Output the [x, y] coordinate of the center of the cell containing the given text.  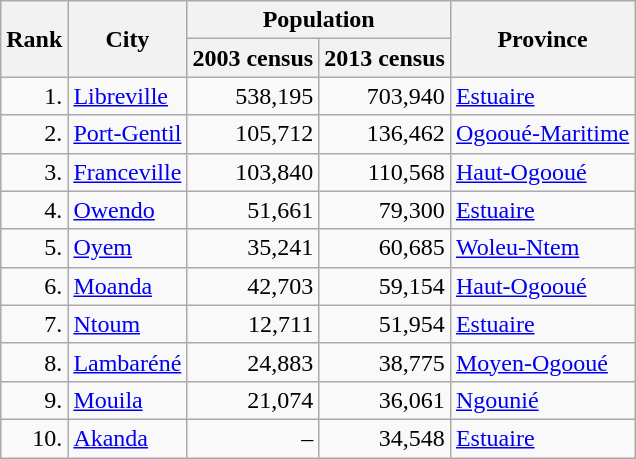
Oyem [128, 248]
35,241 [253, 248]
Moyen-Ogooué [542, 362]
7. [34, 324]
136,462 [385, 134]
36,061 [385, 400]
2013 census [385, 58]
Mouila [128, 400]
42,703 [253, 286]
Ntoum [128, 324]
Moanda [128, 286]
103,840 [253, 172]
Province [542, 39]
59,154 [385, 286]
Lambaréné [128, 362]
110,568 [385, 172]
79,300 [385, 210]
Owendo [128, 210]
34,548 [385, 438]
4. [34, 210]
6. [34, 286]
Rank [34, 39]
10. [34, 438]
Franceville [128, 172]
Libreville [128, 96]
Population [318, 20]
2. [34, 134]
105,712 [253, 134]
51,954 [385, 324]
Woleu-Ntem [542, 248]
38,775 [385, 362]
– [253, 438]
3. [34, 172]
24,883 [253, 362]
Port-Gentil [128, 134]
City [128, 39]
Akanda [128, 438]
703,940 [385, 96]
9. [34, 400]
2003 census [253, 58]
8. [34, 362]
Ogooué-Maritime [542, 134]
51,661 [253, 210]
60,685 [385, 248]
Ngounié [542, 400]
21,074 [253, 400]
12,711 [253, 324]
5. [34, 248]
538,195 [253, 96]
1. [34, 96]
